Locate the cell with the specified text and output its [x, y] center coordinate. 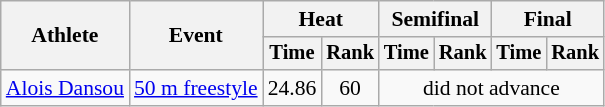
Final [547, 19]
Alois Dansou [65, 88]
50 m freestyle [196, 88]
Athlete [65, 36]
Semifinal [435, 19]
Event [196, 36]
60 [350, 88]
Heat [321, 19]
24.86 [292, 88]
did not advance [492, 88]
